Provide the (X, Y) coordinate of the cell's center where the given text is located.  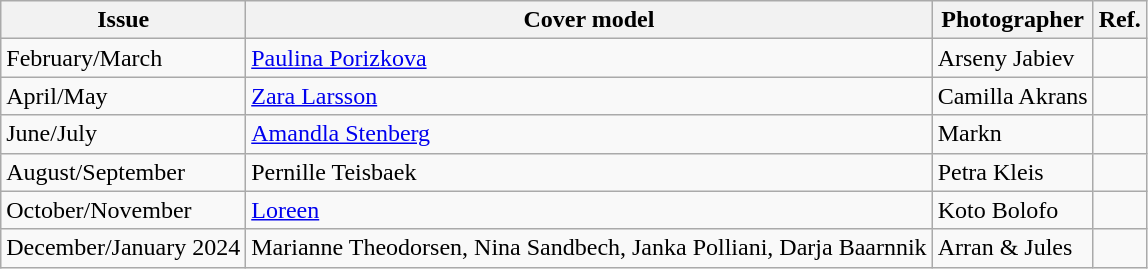
Cover model (589, 20)
Camilla Akrans (1012, 96)
December/January 2024 (124, 248)
August/September (124, 172)
Petra Kleis (1012, 172)
June/July (124, 134)
February/March (124, 58)
Issue (124, 20)
Photographer (1012, 20)
Koto Bolofo (1012, 210)
Marianne Theodorsen, Nina Sandbech, Janka Polliani, Darja Baarnnik (589, 248)
April/May (124, 96)
Ref. (1120, 20)
October/November (124, 210)
Amandla Stenberg (589, 134)
Markn (1012, 134)
Arseny Jabiev (1012, 58)
Pernille Teisbaek (589, 172)
Arran & Jules (1012, 248)
Loreen (589, 210)
Zara Larsson (589, 96)
Paulina Porizkova (589, 58)
